Provide the [x, y] coordinate of the cell's center where the given text is located.  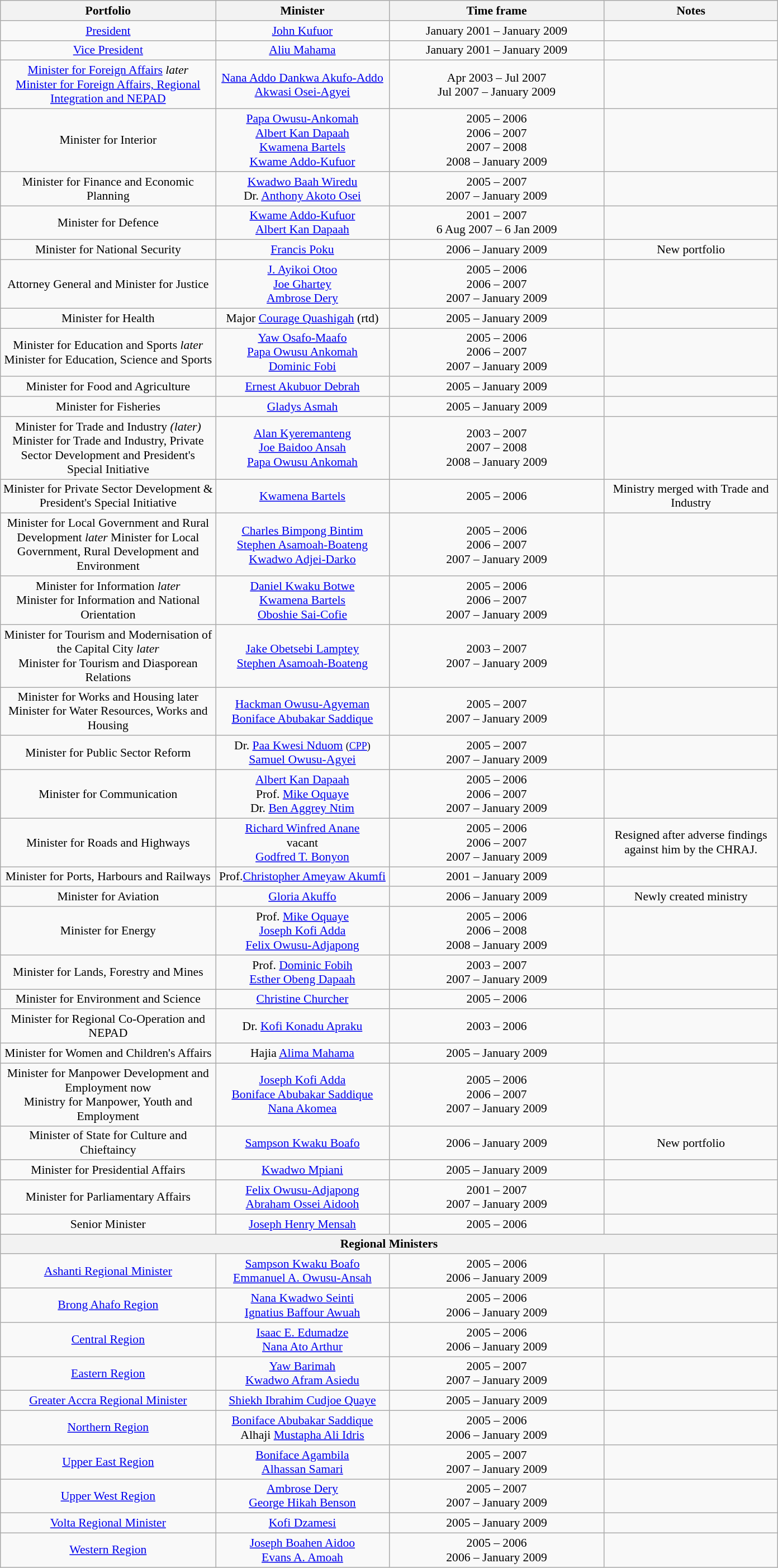
J. Ayikoi OtooJoe GharteyAmbrose Dery [302, 284]
2001 – 20076 Aug 2007 – 6 Jan 2009 [496, 223]
Minister for Presidential Affairs [108, 1170]
Minister for Communication [108, 794]
Upper East Region [108, 1462]
Volta Regional Minister [108, 1523]
Minister for Parliamentary Affairs [108, 1197]
Minister for Tourism and Modernisation of the Capital City laterMinister for Tourism and Diasporean Relations [108, 656]
Alan KyeremantengJoe Baidoo AnsahPapa Owusu Ankomah [302, 448]
Minister for Finance and Economic Planning [108, 189]
Minister for Private Sector Development & President's Special Initiative [108, 497]
2001 – 20072007 – January 2009 [496, 1197]
Ambrose DeryGeorge Hikah Benson [302, 1496]
Minister for Roads and Highways [108, 842]
Daniel Kwaku BotweKwamena BartelsOboshie Sai-Cofie [302, 601]
Vice President [108, 50]
2005 – 20062006 – 20082008 – January 2009 [496, 931]
2005 – 20062006 – 20072007 – 20082008 – January 2009 [496, 140]
2001 – January 2009 [496, 877]
Dr. Paa Kwesi Nduom (CPP)Samuel Owusu-Agyei [302, 753]
Sampson Kwaku Boafo [302, 1143]
Minister for Local Government and Rural Development later Minister for Local Government, Rural Development and Environment [108, 545]
Kwame Addo-KufuorAlbert Kan Dapaah [302, 223]
Gloria Akuffo [302, 897]
2003 – 2006 [496, 1027]
Kwamena Bartels [302, 497]
Resigned after adverse findings against him by the CHRAJ. [691, 842]
Prof. Dominic FobihEsther Obeng Dapaah [302, 972]
Eastern Region [108, 1373]
Minister for Defence [108, 223]
Prof. Mike OquayeJoseph Kofi AddaFelix Owusu-Adjapong [302, 931]
Minister for Women and Children's Affairs [108, 1054]
John Kufuor [302, 31]
Brong Ahafo Region [108, 1305]
Ernest Akubuor Debrah [302, 387]
Minister for Ports, Harbours and Railways [108, 877]
Minister for Foreign Affairs laterMinister for Foreign Affairs, Regional Integration and NEPAD [108, 85]
Dr. Kofi Konadu Apraku [302, 1027]
2003 – 20072007 – 20082008 – January 2009 [496, 448]
Kwadwo Mpiani [302, 1170]
Minister for Works and Housing later Minister for Water Resources, Works and Housing [108, 711]
Aliu Mahama [302, 50]
Nana Kwadwo SeintiIgnatius Baffour Awuah [302, 1305]
Felix Owusu-AdjapongAbraham Ossei Aidooh [302, 1197]
Francis Poku [302, 250]
Minister of State for Culture and Chieftaincy [108, 1143]
Time frame [496, 11]
Nana Addo Dankwa Akufo-AddoAkwasi Osei-Agyei [302, 85]
Christine Churcher [302, 999]
Senior Minister [108, 1224]
Albert Kan DapaahProf. Mike OquayeDr. Ben Aggrey Ntim [302, 794]
Minister for Health [108, 318]
Portfolio [108, 11]
Kwadwo Baah WireduDr. Anthony Akoto Osei [302, 189]
Charles Bimpong BintimStephen Asamoah-BoatengKwadwo Adjei-Darko [302, 545]
Minister for Fisheries [108, 407]
Central Region [108, 1340]
Minister for National Security [108, 250]
Yaw Osafo-MaafoPapa Owusu AnkomahDominic Fobi [302, 352]
Greater Accra Regional Minister [108, 1401]
Northern Region [108, 1428]
Hackman Owusu-AgyemanBoniface Abubakar Saddique [302, 711]
Minister for Regional Co-Operation and NEPAD [108, 1027]
Boniface Abubakar SaddiqueAlhaji Mustapha Ali Idris [302, 1428]
Yaw BarimahKwadwo Afram Asiedu [302, 1373]
Papa Owusu-AnkomahAlbert Kan DapaahKwamena BartelsKwame Addo-Kufuor [302, 140]
Sampson Kwaku BoafoEmmanuel A. Owusu-Ansah [302, 1272]
Western Region [108, 1550]
Kofi Dzamesi [302, 1523]
Joseph Henry Mensah [302, 1224]
Minister for Trade and Industry (later)Minister for Trade and Industry, Private Sector Development and President's Special Initiative [108, 448]
Minister for Education and Sports later Minister for Education, Science and Sports [108, 352]
Ministry merged with Trade and Industry [691, 497]
Attorney General and Minister for Justice [108, 284]
Minister for Lands, Forestry and Mines [108, 972]
Boniface AgambilaAlhassan Samari [302, 1462]
President [108, 31]
Shiekh Ibrahim Cudjoe Quaye [302, 1401]
Isaac E. EdumadzeNana Ato Arthur [302, 1340]
Minister for Energy [108, 931]
Upper West Region [108, 1496]
Joseph Kofi AddaBoniface Abubakar SaddiqueNana Akomea [302, 1094]
Joseph Boahen AidooEvans A. Amoah [302, 1550]
Minister for Interior [108, 140]
Minister for Information laterMinister for Information and National Orientation [108, 601]
Minister [302, 11]
Notes [691, 11]
Minister for Manpower Development and Employment nowMinistry for Manpower, Youth and Employment [108, 1094]
Major Courage Quashigah (rtd) [302, 318]
Newly created ministry [691, 897]
Richard Winfred AnanevacantGodfred T. Bonyon [302, 842]
Jake Obetsebi LampteyStephen Asamoah-Boateng [302, 656]
Apr 2003 – Jul 2007Jul 2007 – January 2009 [496, 85]
Minister for Environment and Science [108, 999]
Minister for Aviation [108, 897]
Gladys Asmah [302, 407]
Regional Ministers [389, 1244]
Hajia Alima Mahama [302, 1054]
Prof.Christopher Ameyaw Akumfi [302, 877]
Minister for Public Sector Reform [108, 753]
Ashanti Regional Minister [108, 1272]
Minister for Food and Agriculture [108, 387]
